Determine the (x, y) coordinate at the center of the cell enclosing the given text.  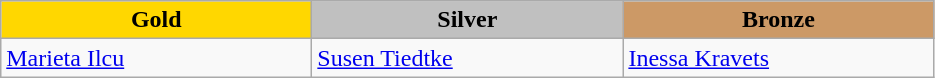
Susen Tiedtke (468, 58)
Gold (156, 20)
Silver (468, 20)
Marieta Ilcu (156, 58)
Bronze (778, 20)
Inessa Kravets (778, 58)
